Identify which cell holds the provided text, then report its [x, y] central coordinate. 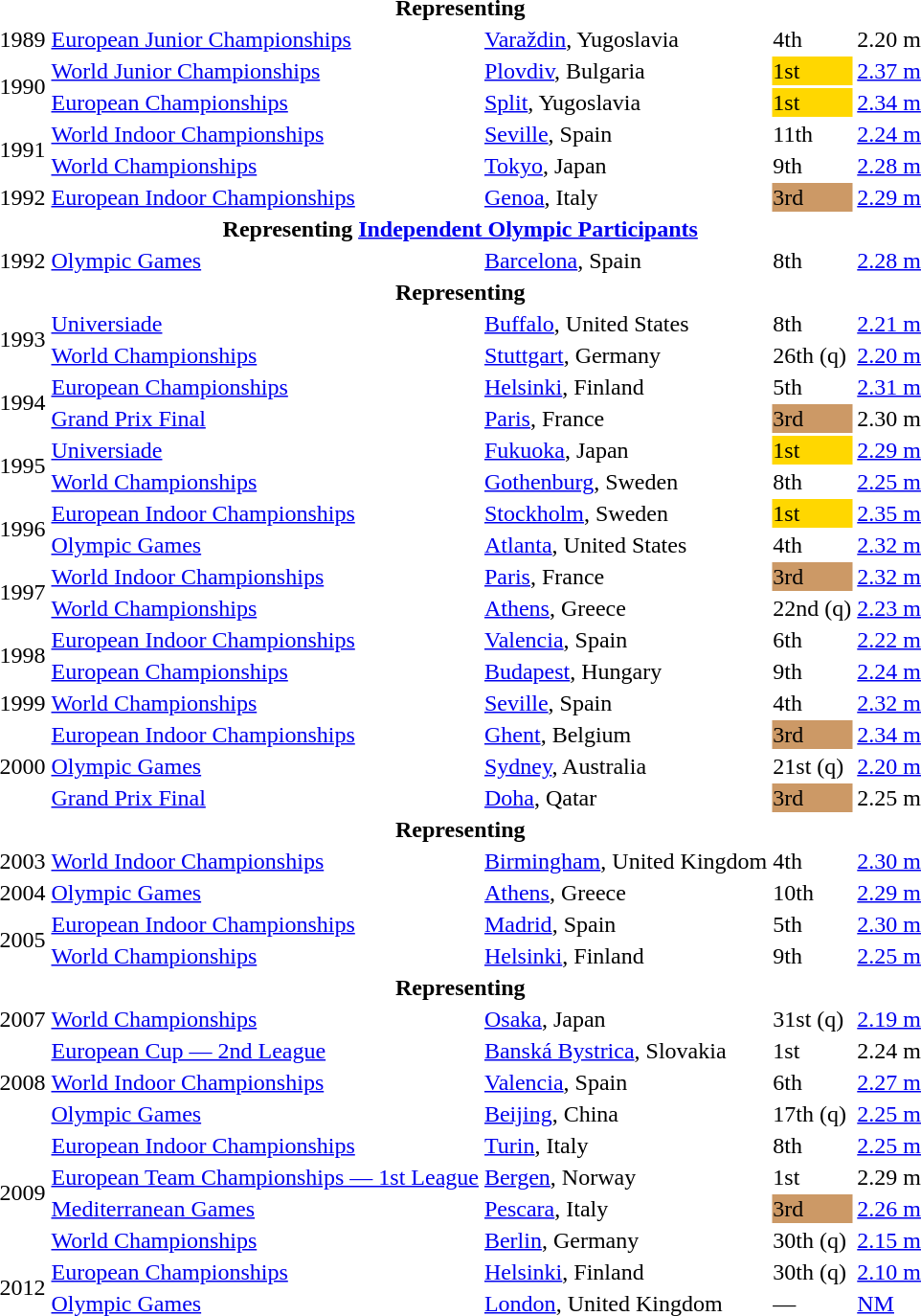
Plovdiv, Bulgaria [625, 71]
Gothenburg, Sweden [625, 482]
European Team Championships — 1st League [264, 1177]
Genoa, Italy [625, 197]
World Junior Championships [264, 71]
Pescara, Italy [625, 1209]
Varaždin, Yugoslavia [625, 39]
11th [812, 134]
Budapest, Hungary [625, 671]
Tokyo, Japan [625, 166]
17th (q) [812, 1114]
Banská Bystrica, Slovakia [625, 1051]
Stockholm, Sweden [625, 513]
Berlin, Germany [625, 1240]
Beijing, China [625, 1114]
Doha, Qatar [625, 798]
Split, Yugoslavia [625, 102]
31st (q) [812, 1019]
Birmingham, United Kingdom [625, 861]
Madrid, Spain [625, 924]
Mediterranean Games [264, 1209]
21st (q) [812, 766]
Sydney, Australia [625, 766]
Turin, Italy [625, 1146]
26th (q) [812, 355]
European Cup — 2nd League [264, 1051]
Fukuoka, Japan [625, 450]
22nd (q) [812, 608]
Stuttgart, Germany [625, 355]
Atlanta, United States [625, 545]
Osaka, Japan [625, 1019]
Ghent, Belgium [625, 735]
10th [812, 893]
Buffalo, United States [625, 324]
European Junior Championships [264, 39]
Barcelona, Spain [625, 261]
Bergen, Norway [625, 1177]
